Extract the (X, Y) coordinate from the center of the cell holding the provided text.  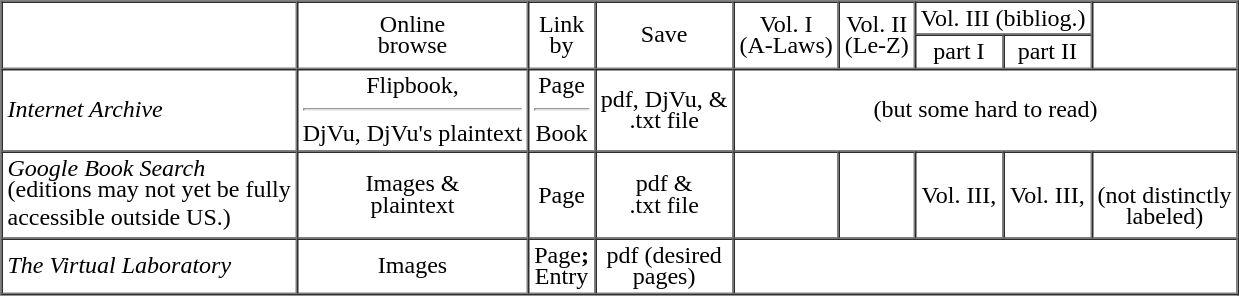
pdf (desiredpages) (664, 266)
Vol. II(Le-Z) (877, 36)
Google Book Search(editions may not yet be fullyaccessible outside US.) (150, 194)
The Virtual Laboratory (150, 266)
Vol. I(A-Laws) (786, 36)
PageBook (562, 110)
Linkby (562, 36)
(but some hard to read) (985, 110)
pdf, DjVu, &.txt file (664, 110)
part I (959, 52)
part II (1047, 52)
Save (664, 36)
Onlinebrowse (412, 36)
Page;Entry (562, 266)
Internet Archive (150, 110)
Images &plaintext (412, 194)
pdf &.txt file (664, 194)
(not distinctly labeled) (1165, 194)
Images (412, 266)
Vol. III (bibliog.) (1004, 19)
Flipbook, DjVu, DjVu's plaintext (412, 110)
Page (562, 194)
